Return the [X, Y] coordinate for the center point of the cell that contains the specified text.  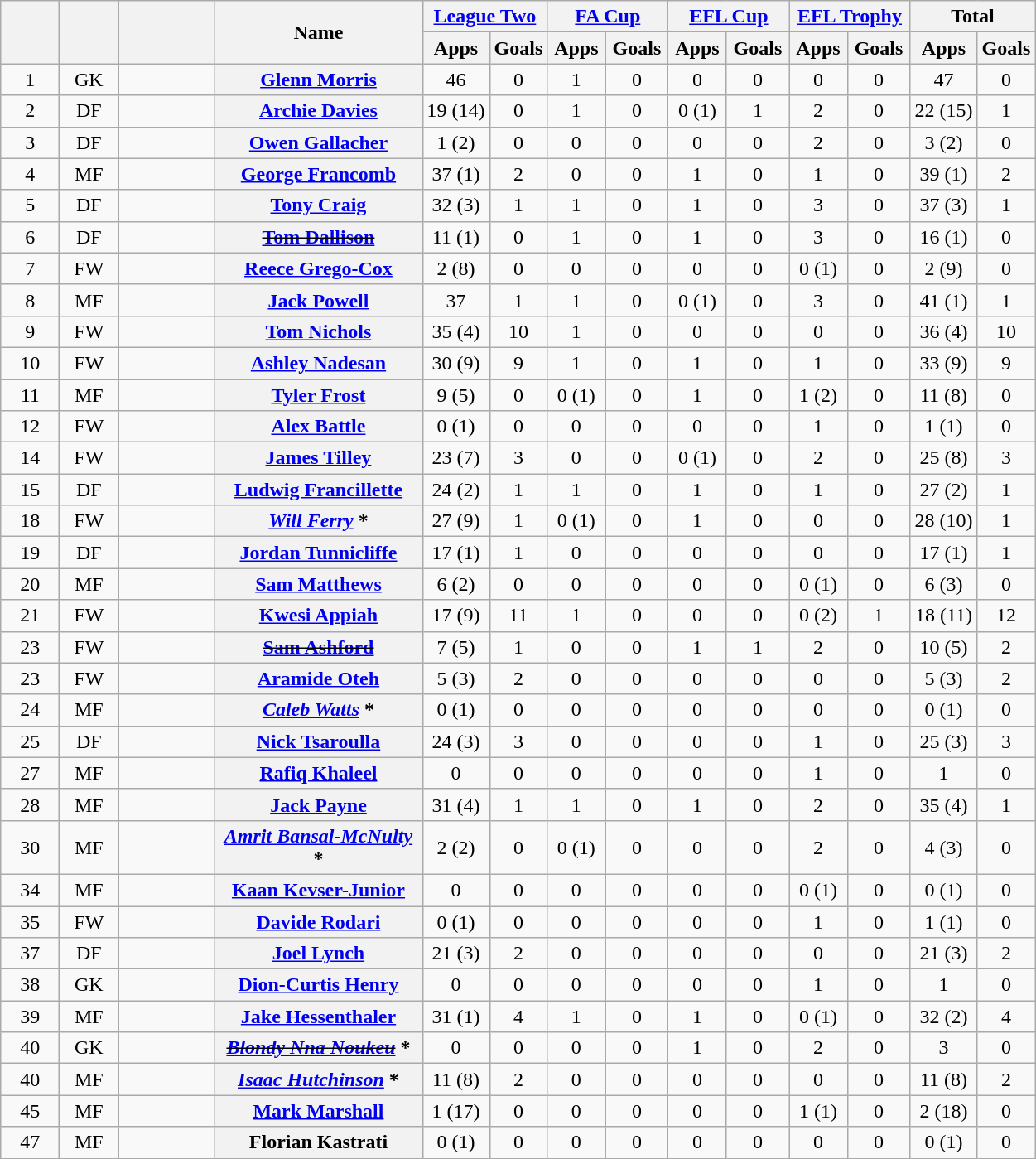
Blondy Nna Noukeu * [318, 1048]
27 (9) [455, 521]
Kaan Kevser-Junior [318, 890]
30 [30, 847]
38 [30, 985]
21 [30, 616]
20 [30, 584]
46 [455, 80]
Tom Nichols [318, 331]
24 (2) [455, 490]
FA Cup [608, 17]
Nick Tsaroulla [318, 741]
37 (1) [455, 174]
Glenn Morris [318, 80]
24 [30, 710]
10 (5) [944, 647]
Tyler Frost [318, 395]
6 (2) [455, 584]
17 (9) [455, 616]
2 (8) [455, 268]
Florian Kastrati [318, 1142]
27 [30, 773]
19 (14) [455, 111]
18 [30, 521]
1 (17) [455, 1111]
Tony Craig [318, 205]
6 [30, 237]
32 (3) [455, 205]
27 (2) [944, 490]
30 (9) [455, 363]
Sam Matthews [318, 584]
Ashley Nadesan [318, 363]
7 (5) [455, 647]
7 [30, 268]
League Two [485, 17]
Jack Powell [318, 300]
4 (3) [944, 847]
Will Ferry * [318, 521]
Rafiq Khaleel [318, 773]
18 (11) [944, 616]
Jake Hessenthaler [318, 1017]
Kwesi Appiah [318, 616]
35 [30, 922]
8 [30, 300]
3 (2) [944, 142]
45 [30, 1111]
39 [30, 1017]
0 (2) [818, 616]
32 (2) [944, 1017]
2 (9) [944, 268]
Davide Rodari [318, 922]
Joel Lynch [318, 954]
11 (1) [455, 237]
25 [30, 741]
Tom Dallison [318, 237]
Archie Davies [318, 111]
9 (5) [455, 395]
Mark Marshall [318, 1111]
Total [972, 17]
2 (2) [455, 847]
Jordan Tunnicliffe [318, 553]
33 (9) [944, 363]
Amrit Bansal-McNulty * [318, 847]
EFL Cup [729, 17]
23 (7) [455, 458]
28 (10) [944, 521]
Jack Payne [318, 804]
George Francomb [318, 174]
19 [30, 553]
Owen Gallacher [318, 142]
Name [318, 32]
31 (4) [455, 804]
16 (1) [944, 237]
Sam Ashford [318, 647]
36 (4) [944, 331]
28 [30, 804]
34 [30, 890]
Ludwig Francillette [318, 490]
6 (3) [944, 584]
Alex Battle [318, 427]
Reece Grego-Cox [318, 268]
24 (3) [455, 741]
2 (18) [944, 1111]
5 [30, 205]
14 [30, 458]
25 (3) [944, 741]
Isaac Hutchinson * [318, 1079]
Caleb Watts * [318, 710]
EFL Trophy [850, 17]
39 (1) [944, 174]
41 (1) [944, 300]
22 (15) [944, 111]
James Tilley [318, 458]
25 (8) [944, 458]
Aramide Oteh [318, 678]
37 (3) [944, 205]
31 (1) [455, 1017]
Dion-Curtis Henry [318, 985]
15 [30, 490]
